Capture the cell that displays the provided text and extract its (X, Y) central coordinate. 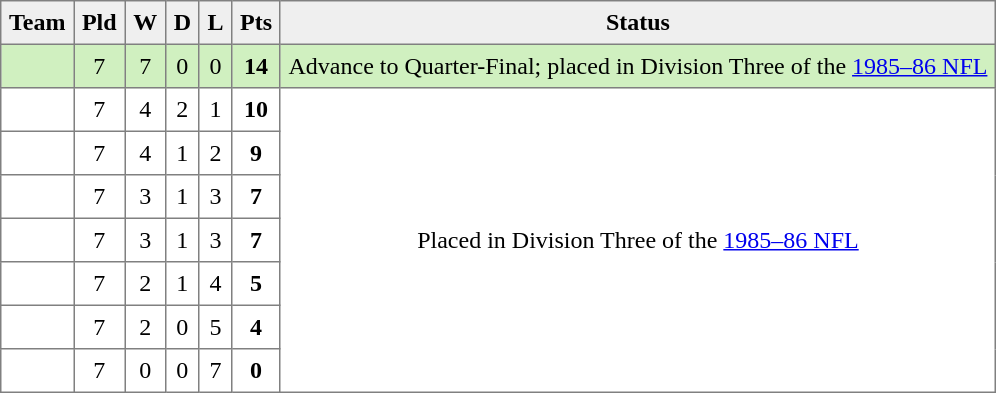
14 (256, 66)
Pts (256, 23)
10 (256, 110)
Placed in Division Three of the 1985–86 NFL (638, 240)
9 (256, 153)
W (145, 23)
Pld (100, 23)
Advance to Quarter-Final; placed in Division Three of the 1985–86 NFL (638, 66)
L (216, 23)
Team (38, 23)
D (182, 23)
Status (638, 23)
